Determine the [x, y] coordinate at the center of the cell enclosing the given text.  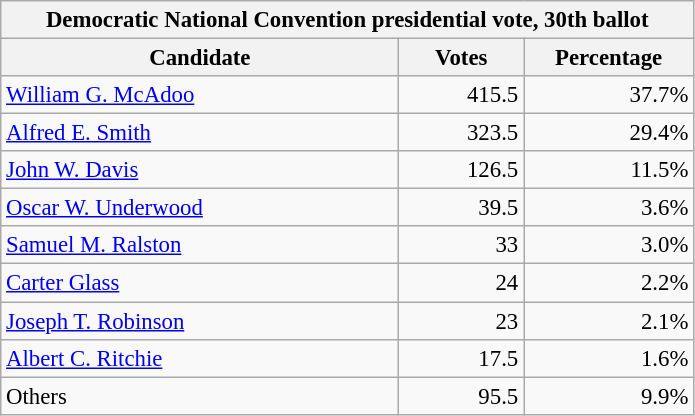
Candidate [200, 58]
2.1% [609, 321]
9.9% [609, 396]
John W. Davis [200, 170]
24 [462, 283]
23 [462, 321]
2.2% [609, 283]
39.5 [462, 208]
William G. McAdoo [200, 95]
11.5% [609, 170]
Carter Glass [200, 283]
37.7% [609, 95]
1.6% [609, 358]
33 [462, 245]
29.4% [609, 133]
3.0% [609, 245]
Joseph T. Robinson [200, 321]
95.5 [462, 396]
17.5 [462, 358]
Democratic National Convention presidential vote, 30th ballot [348, 20]
415.5 [462, 95]
Oscar W. Underwood [200, 208]
Alfred E. Smith [200, 133]
Percentage [609, 58]
Samuel M. Ralston [200, 245]
323.5 [462, 133]
126.5 [462, 170]
Others [200, 396]
Albert C. Ritchie [200, 358]
Votes [462, 58]
3.6% [609, 208]
